For the text-containing cell, return its midpoint in [x, y] coordinate format. 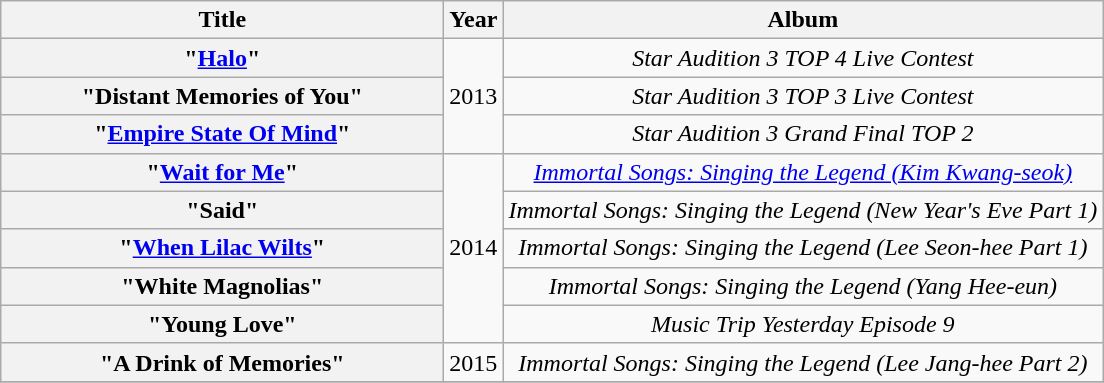
Immortal Songs: Singing the Legend (Lee Seon-hee Part 1) [803, 248]
Immortal Songs: Singing the Legend (Kim Kwang-seok) [803, 172]
"Wait for Me" [222, 172]
"White Magnolias" [222, 286]
"Distant Memories of You" [222, 96]
Music Trip Yesterday Episode 9 [803, 324]
"Empire State Of Mind" [222, 134]
"A Drink of Memories" [222, 362]
Immortal Songs: Singing the Legend (New Year's Eve Part 1) [803, 210]
Immortal Songs: Singing the Legend (Yang Hee-eun) [803, 286]
Star Audition 3 Grand Final TOP 2 [803, 134]
"Halo" [222, 58]
Title [222, 20]
"Young Love" [222, 324]
2015 [474, 362]
"When Lilac Wilts" [222, 248]
Year [474, 20]
Album [803, 20]
Star Audition 3 TOP 4 Live Contest [803, 58]
2014 [474, 248]
2013 [474, 96]
Star Audition 3 TOP 3 Live Contest [803, 96]
"Said" [222, 210]
Immortal Songs: Singing the Legend (Lee Jang-hee Part 2) [803, 362]
